Provide the (X, Y) coordinate of the cell's center where the given text is located.  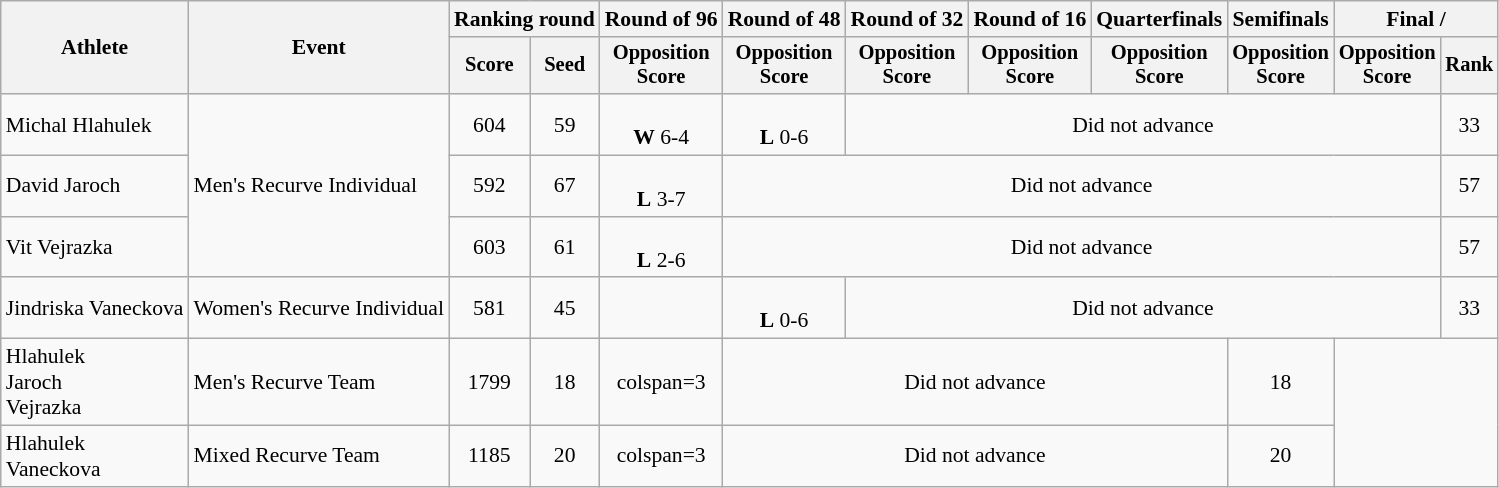
HlahulekVaneckova (95, 456)
1799 (490, 382)
Round of 32 (906, 19)
L 2-6 (662, 248)
David Jaroch (95, 186)
Round of 48 (784, 19)
Event (319, 48)
Men's Recurve Individual (319, 186)
HlahulekJarochVejrazka (95, 382)
604 (490, 124)
Quarterfinals (1159, 19)
Vit Vejrazka (95, 248)
Seed (565, 66)
Semifinals (1280, 19)
Jindriska Vaneckova (95, 308)
Score (490, 66)
L 3-7 (662, 186)
Mixed Recurve Team (319, 456)
59 (565, 124)
581 (490, 308)
Final / (1416, 19)
67 (565, 186)
Rank (1469, 66)
1185 (490, 456)
Men's Recurve Team (319, 382)
Athlete (95, 48)
W 6-4 (662, 124)
61 (565, 248)
592 (490, 186)
Round of 96 (662, 19)
Women's Recurve Individual (319, 308)
603 (490, 248)
45 (565, 308)
Michal Hlahulek (95, 124)
Ranking round (524, 19)
Round of 16 (1030, 19)
